Return the (X, Y) coordinate for the center point of the cell that contains the specified text.  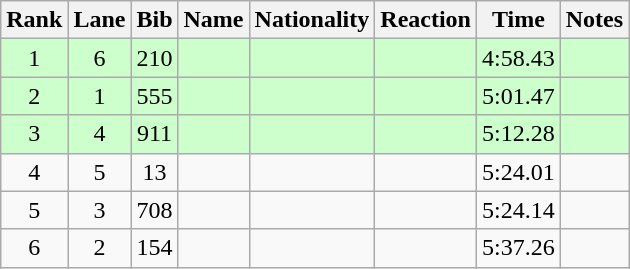
5:01.47 (519, 96)
Rank (34, 20)
5:24.14 (519, 210)
5:37.26 (519, 248)
5:12.28 (519, 134)
Nationality (312, 20)
4:58.43 (519, 58)
13 (154, 172)
210 (154, 58)
Name (214, 20)
Notes (594, 20)
Time (519, 20)
555 (154, 96)
154 (154, 248)
5:24.01 (519, 172)
911 (154, 134)
Lane (100, 20)
Reaction (426, 20)
Bib (154, 20)
708 (154, 210)
